Return the (x, y) coordinate for the center point of the cell that contains the specified text.  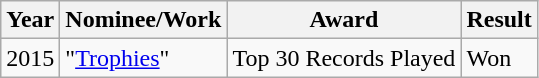
"Trophies" (144, 58)
Nominee/Work (144, 20)
Award (344, 20)
2015 (30, 58)
Won (499, 58)
Year (30, 20)
Result (499, 20)
Top 30 Records Played (344, 58)
